Capture the cell that displays the provided text and extract its (X, Y) central coordinate. 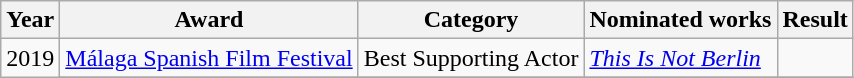
2019 (30, 58)
Nominated works (680, 20)
Year (30, 20)
Award (209, 20)
Category (471, 20)
Result (815, 20)
This Is Not Berlin (680, 58)
Best Supporting Actor (471, 58)
Málaga Spanish Film Festival (209, 58)
